Identify which cell holds the provided text, then report its [X, Y] central coordinate. 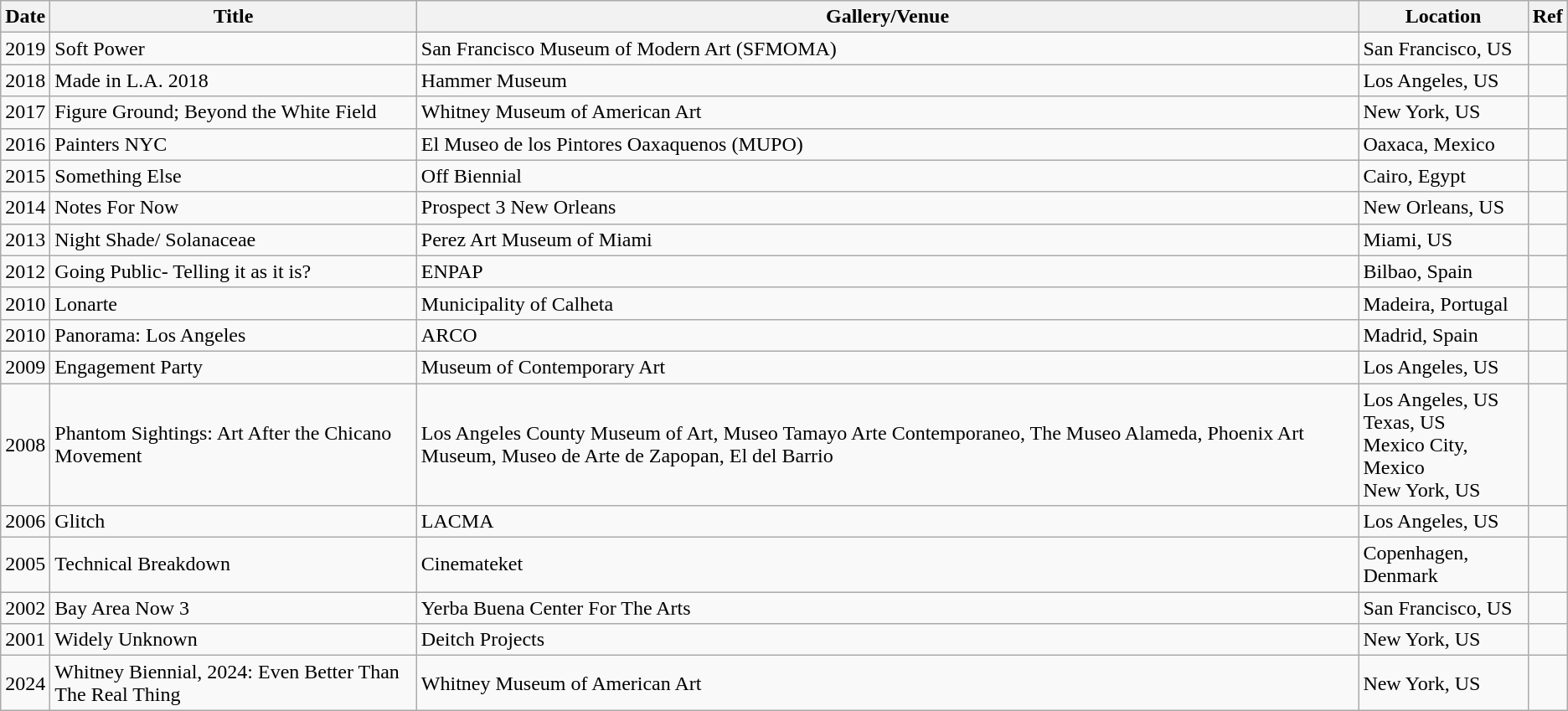
Bay Area Now 3 [233, 608]
LACMA [888, 522]
Whitney Biennial, 2024: Even Better Than The Real Thing [233, 683]
Cinemateket [888, 564]
Title [233, 17]
Madrid, Spain [1443, 335]
Municipality of Calheta [888, 303]
2008 [25, 445]
Going Public- Telling it as it is? [233, 271]
Yerba Buena Center For The Arts [888, 608]
2017 [25, 112]
Engagement Party [233, 367]
Off Biennial [888, 176]
Notes For Now [233, 208]
New Orleans, US [1443, 208]
ARCO [888, 335]
Copenhagen, Denmark [1443, 564]
Madeira, Portugal [1443, 303]
Technical Breakdown [233, 564]
ENPAP [888, 271]
Ref [1548, 17]
Cairo, Egypt [1443, 176]
Glitch [233, 522]
Los Angeles, USTexas, USMexico City, MexicoNew York, US [1443, 445]
Figure Ground; Beyond the White Field [233, 112]
Soft Power [233, 49]
Widely Unknown [233, 640]
Night Shade/ Solanaceae [233, 240]
Miami, US [1443, 240]
Gallery/Venue [888, 17]
Made in L.A. 2018 [233, 80]
Deitch Projects [888, 640]
Hammer Museum [888, 80]
2009 [25, 367]
Oaxaca, Mexico [1443, 144]
2013 [25, 240]
2014 [25, 208]
Date [25, 17]
2005 [25, 564]
2016 [25, 144]
San Francisco Museum of Modern Art (SFMOMA) [888, 49]
Perez Art Museum of Miami [888, 240]
2012 [25, 271]
Location [1443, 17]
Phantom Sightings: Art After the Chicano Movement [233, 445]
Prospect 3 New Orleans [888, 208]
Lonarte [233, 303]
El Museo de los Pintores Oaxaquenos (MUPO) [888, 144]
2018 [25, 80]
Something Else [233, 176]
Painters NYC [233, 144]
Bilbao, Spain [1443, 271]
2002 [25, 608]
Los Angeles County Museum of Art, Museo Tamayo Arte Contemporaneo, The Museo Alameda, Phoenix Art Museum, Museo de Arte de Zapopan, El del Barrio [888, 445]
Museum of Contemporary Art [888, 367]
2019 [25, 49]
2001 [25, 640]
Panorama: Los Angeles [233, 335]
2015 [25, 176]
2024 [25, 683]
2006 [25, 522]
